Extract the [x, y] coordinate from the center of the cell holding the provided text.  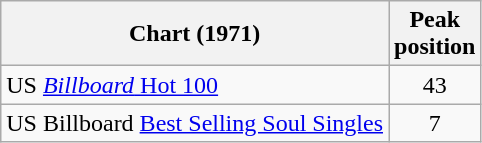
7 [435, 123]
Peakposition [435, 34]
US Billboard Hot 100 [195, 85]
43 [435, 85]
US Billboard Best Selling Soul Singles [195, 123]
Chart (1971) [195, 34]
